Extract the [X, Y] coordinate from the center of the cell holding the provided text.  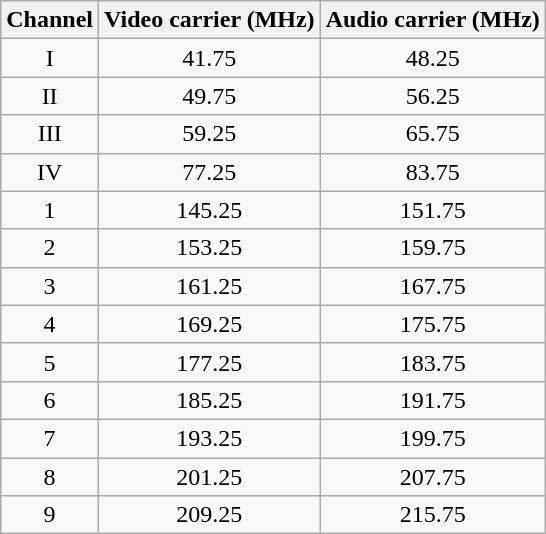
177.25 [210, 362]
209.25 [210, 515]
3 [50, 286]
201.25 [210, 477]
169.25 [210, 324]
161.25 [210, 286]
49.75 [210, 96]
4 [50, 324]
151.75 [432, 210]
56.25 [432, 96]
59.25 [210, 134]
8 [50, 477]
185.25 [210, 400]
48.25 [432, 58]
77.25 [210, 172]
153.25 [210, 248]
41.75 [210, 58]
Channel [50, 20]
1 [50, 210]
83.75 [432, 172]
183.75 [432, 362]
207.75 [432, 477]
193.25 [210, 438]
Audio carrier (MHz) [432, 20]
199.75 [432, 438]
167.75 [432, 286]
IV [50, 172]
III [50, 134]
2 [50, 248]
65.75 [432, 134]
5 [50, 362]
Video carrier (MHz) [210, 20]
7 [50, 438]
6 [50, 400]
175.75 [432, 324]
215.75 [432, 515]
191.75 [432, 400]
II [50, 96]
9 [50, 515]
159.75 [432, 248]
145.25 [210, 210]
I [50, 58]
